Identify which cell holds the provided text, then report its [X, Y] central coordinate. 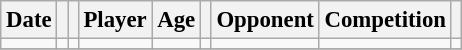
Age [176, 20]
Player [115, 20]
Date [29, 20]
Competition [385, 20]
Opponent [265, 20]
